Extract the (x, y) coordinate from the center of the cell holding the provided text.  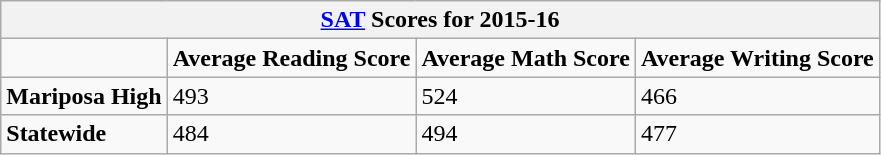
484 (292, 134)
477 (757, 134)
Average Reading Score (292, 58)
524 (526, 96)
Statewide (84, 134)
Average Writing Score (757, 58)
Mariposa High (84, 96)
494 (526, 134)
493 (292, 96)
466 (757, 96)
Average Math Score (526, 58)
SAT Scores for 2015-16 (440, 20)
